Locate the cell with the specified text and output its [X, Y] center coordinate. 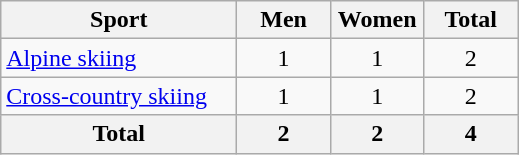
Men [284, 20]
4 [471, 134]
Alpine skiing [119, 58]
Sport [119, 20]
Women [377, 20]
Cross-country skiing [119, 96]
